Extract the [x, y] coordinate from the center of the cell holding the provided text.  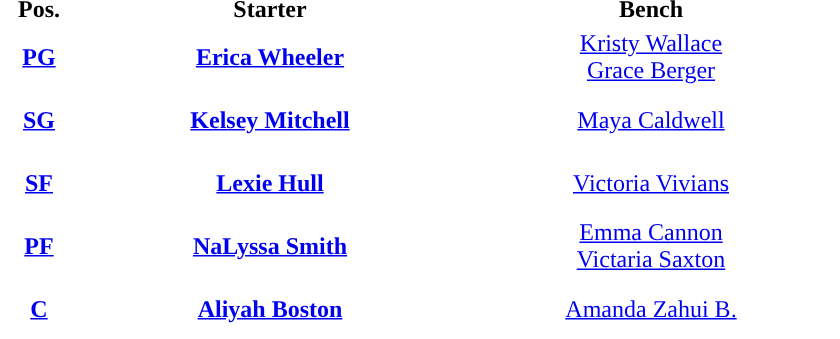
Maya Caldwell [651, 120]
NaLyssa Smith [270, 246]
C [39, 309]
Victoria Vivians [651, 183]
Kelsey Mitchell [270, 120]
PG [39, 57]
Lexie Hull [270, 183]
Emma CannonVictaria Saxton [651, 246]
Aliyah Boston [270, 309]
Erica Wheeler [270, 57]
SG [39, 120]
PF [39, 246]
SF [39, 183]
Kristy WallaceGrace Berger [651, 57]
Amanda Zahui B. [651, 309]
